Extract the (x, y) coordinate from the center of the cell holding the provided text.  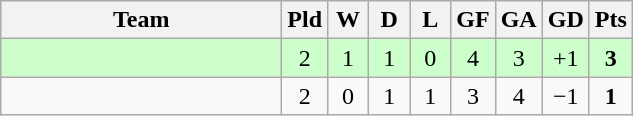
W (348, 20)
GD (566, 20)
Team (142, 20)
GA (518, 20)
L (430, 20)
−1 (566, 96)
Pld (305, 20)
GF (473, 20)
D (390, 20)
+1 (566, 58)
Pts (610, 20)
